Search for the cell housing the specified text and yield its (x, y) center coordinate. 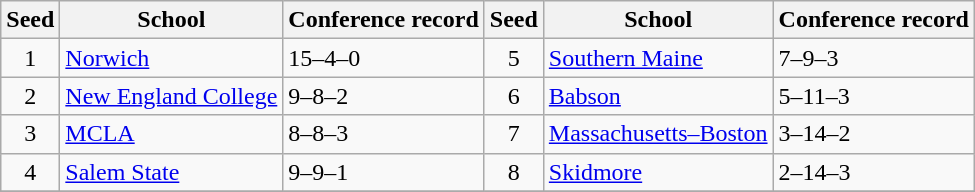
9–9–1 (384, 172)
New England College (172, 96)
5 (514, 58)
Babson (658, 96)
4 (30, 172)
2 (30, 96)
Norwich (172, 58)
15–4–0 (384, 58)
9–8–2 (384, 96)
6 (514, 96)
Southern Maine (658, 58)
MCLA (172, 134)
7–9–3 (874, 58)
Salem State (172, 172)
Skidmore (658, 172)
Massachusetts–Boston (658, 134)
8 (514, 172)
3 (30, 134)
3–14–2 (874, 134)
1 (30, 58)
7 (514, 134)
2–14–3 (874, 172)
8–8–3 (384, 134)
5–11–3 (874, 96)
